Detect which cell encompasses the target text, then output its [x, y] center coordinate. 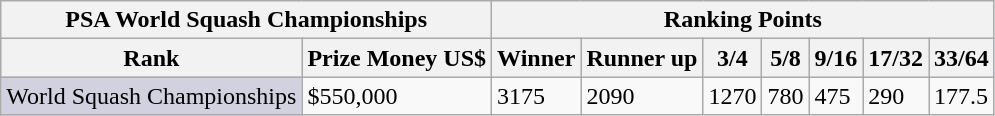
3/4 [732, 58]
17/32 [896, 58]
Ranking Points [744, 20]
Runner up [642, 58]
780 [786, 96]
2090 [642, 96]
Prize Money US$ [397, 58]
33/64 [961, 58]
Rank [152, 58]
177.5 [961, 96]
5/8 [786, 58]
Winner [536, 58]
$550,000 [397, 96]
World Squash Championships [152, 96]
290 [896, 96]
1270 [732, 96]
3175 [536, 96]
475 [836, 96]
PSA World Squash Championships [246, 20]
9/16 [836, 58]
